Detect which cell encompasses the target text, then output its (X, Y) center coordinate. 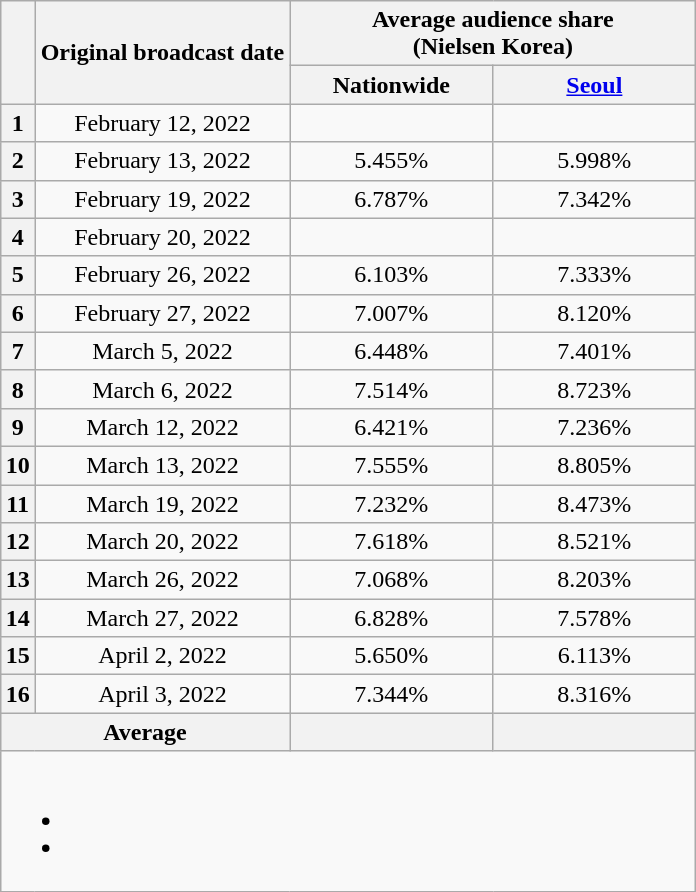
8.316% (594, 694)
5 (18, 275)
March 19, 2022 (162, 503)
7.578% (594, 618)
12 (18, 542)
2 (18, 161)
13 (18, 580)
February 20, 2022 (162, 237)
7.333% (594, 275)
5.650% (392, 656)
7.401% (594, 351)
7.344% (392, 694)
February 26, 2022 (162, 275)
5.998% (594, 161)
10 (18, 465)
15 (18, 656)
7.007% (392, 313)
14 (18, 618)
7.232% (392, 503)
6 (18, 313)
8.473% (594, 503)
7.342% (594, 199)
March 27, 2022 (162, 618)
March 20, 2022 (162, 542)
4 (18, 237)
7.555% (392, 465)
March 6, 2022 (162, 389)
9 (18, 427)
Average (145, 732)
Seoul (594, 85)
March 13, 2022 (162, 465)
8 (18, 389)
5.455% (392, 161)
16 (18, 694)
7.068% (392, 580)
8.120% (594, 313)
8.521% (594, 542)
8.723% (594, 389)
8.805% (594, 465)
March 12, 2022 (162, 427)
6.421% (392, 427)
6.787% (392, 199)
February 12, 2022 (162, 123)
7.236% (594, 427)
February 19, 2022 (162, 199)
7 (18, 351)
6.828% (392, 618)
1 (18, 123)
7.514% (392, 389)
April 2, 2022 (162, 656)
March 5, 2022 (162, 351)
6.103% (392, 275)
8.203% (594, 580)
Average audience share(Nielsen Korea) (493, 34)
11 (18, 503)
March 26, 2022 (162, 580)
February 13, 2022 (162, 161)
6.113% (594, 656)
Nationwide (392, 85)
6.448% (392, 351)
April 3, 2022 (162, 694)
7.618% (392, 542)
3 (18, 199)
February 27, 2022 (162, 313)
Original broadcast date (162, 52)
